Capture the cell that displays the provided text and extract its [X, Y] central coordinate. 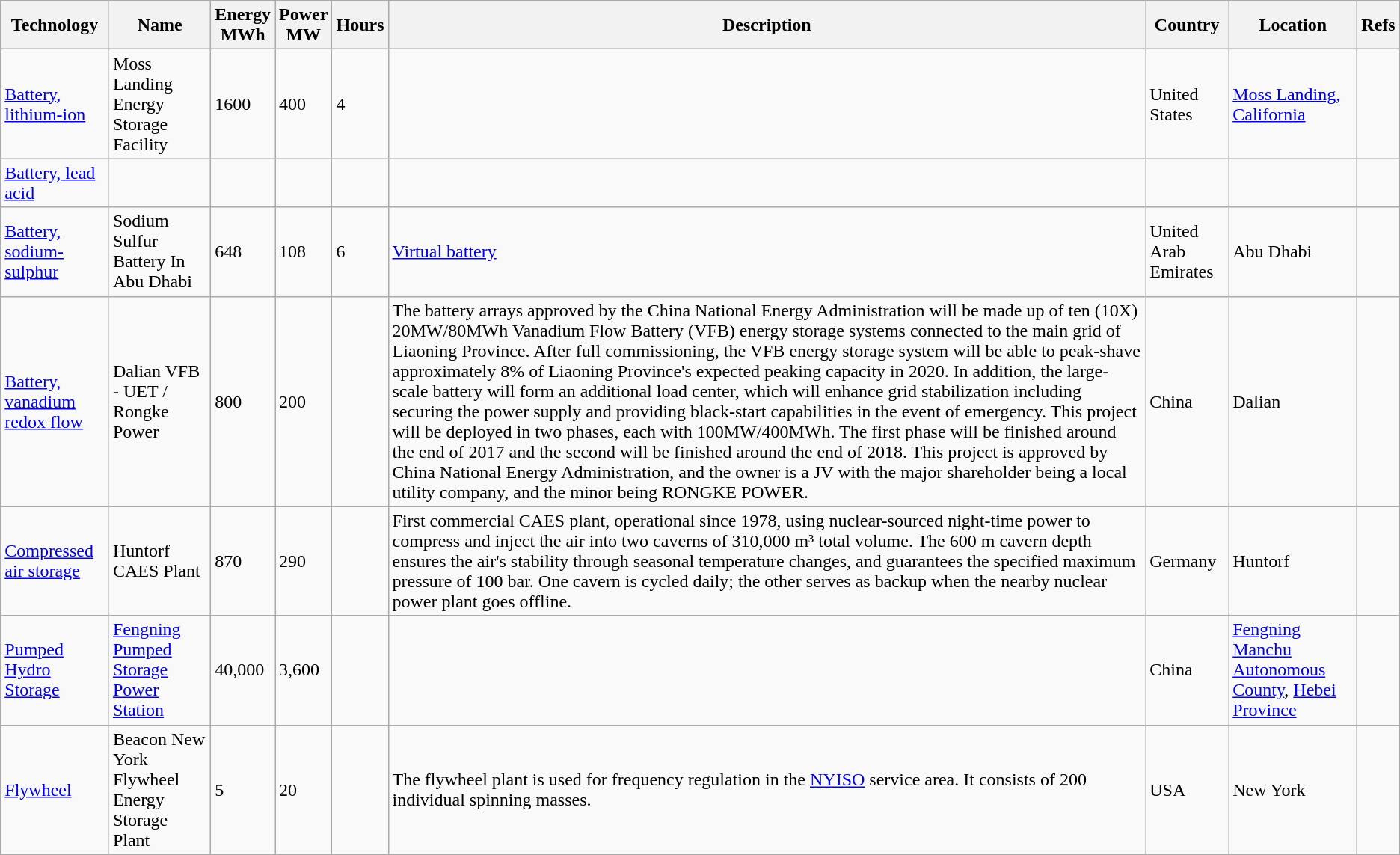
6 [360, 251]
Pumped Hydro Storage [55, 670]
5 [243, 790]
Moss Landing, California [1293, 104]
Name [159, 25]
Refs [1378, 25]
Dalian [1293, 401]
United Arab Emirates [1188, 251]
Hours [360, 25]
290 [304, 561]
Description [767, 25]
Compressed air storage [55, 561]
Sodium Sulfur Battery In Abu Dhabi [159, 251]
PowerMW [304, 25]
Fengning Pumped Storage Power Station [159, 670]
3,600 [304, 670]
Battery, vanadium redox flow [55, 401]
40,000 [243, 670]
Technology [55, 25]
648 [243, 251]
Battery, lead acid [55, 183]
1600 [243, 104]
800 [243, 401]
Beacon New York Flywheel Energy Storage Plant [159, 790]
Huntorf CAES Plant [159, 561]
The flywheel plant is used for frequency regulation in the NYISO service area. It consists of 200 individual spinning masses. [767, 790]
200 [304, 401]
Dalian VFB - UET / Rongke Power [159, 401]
EnergyMWh [243, 25]
Abu Dhabi [1293, 251]
Germany [1188, 561]
Location [1293, 25]
108 [304, 251]
Battery, lithium-ion [55, 104]
USA [1188, 790]
Flywheel [55, 790]
New York [1293, 790]
20 [304, 790]
Huntorf [1293, 561]
Fengning Manchu Autonomous County, Hebei Province [1293, 670]
Virtual battery [767, 251]
870 [243, 561]
Moss Landing Energy Storage Facility [159, 104]
400 [304, 104]
4 [360, 104]
United States [1188, 104]
Battery, sodium-sulphur [55, 251]
Country [1188, 25]
